For the text-containing cell, return its midpoint in (x, y) coordinate format. 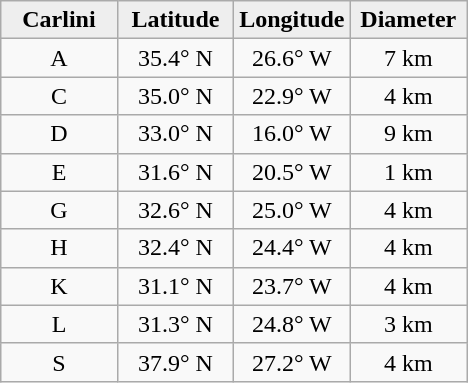
A (59, 58)
37.9° N (175, 362)
32.6° N (175, 210)
31.3° N (175, 324)
33.0° N (175, 134)
35.4° N (175, 58)
16.0° W (292, 134)
Latitude (175, 20)
31.1° N (175, 286)
24.8° W (292, 324)
9 km (408, 134)
31.6° N (175, 172)
3 km (408, 324)
25.0° W (292, 210)
27.2° W (292, 362)
23.7° W (292, 286)
7 km (408, 58)
E (59, 172)
S (59, 362)
35.0° N (175, 96)
L (59, 324)
Diameter (408, 20)
K (59, 286)
24.4° W (292, 248)
22.9° W (292, 96)
26.6° W (292, 58)
D (59, 134)
C (59, 96)
20.5° W (292, 172)
32.4° N (175, 248)
H (59, 248)
1 km (408, 172)
Carlini (59, 20)
Longitude (292, 20)
G (59, 210)
